Pinpoint the cell where the given text exists, returning its [X, Y] midpoint coordinate. 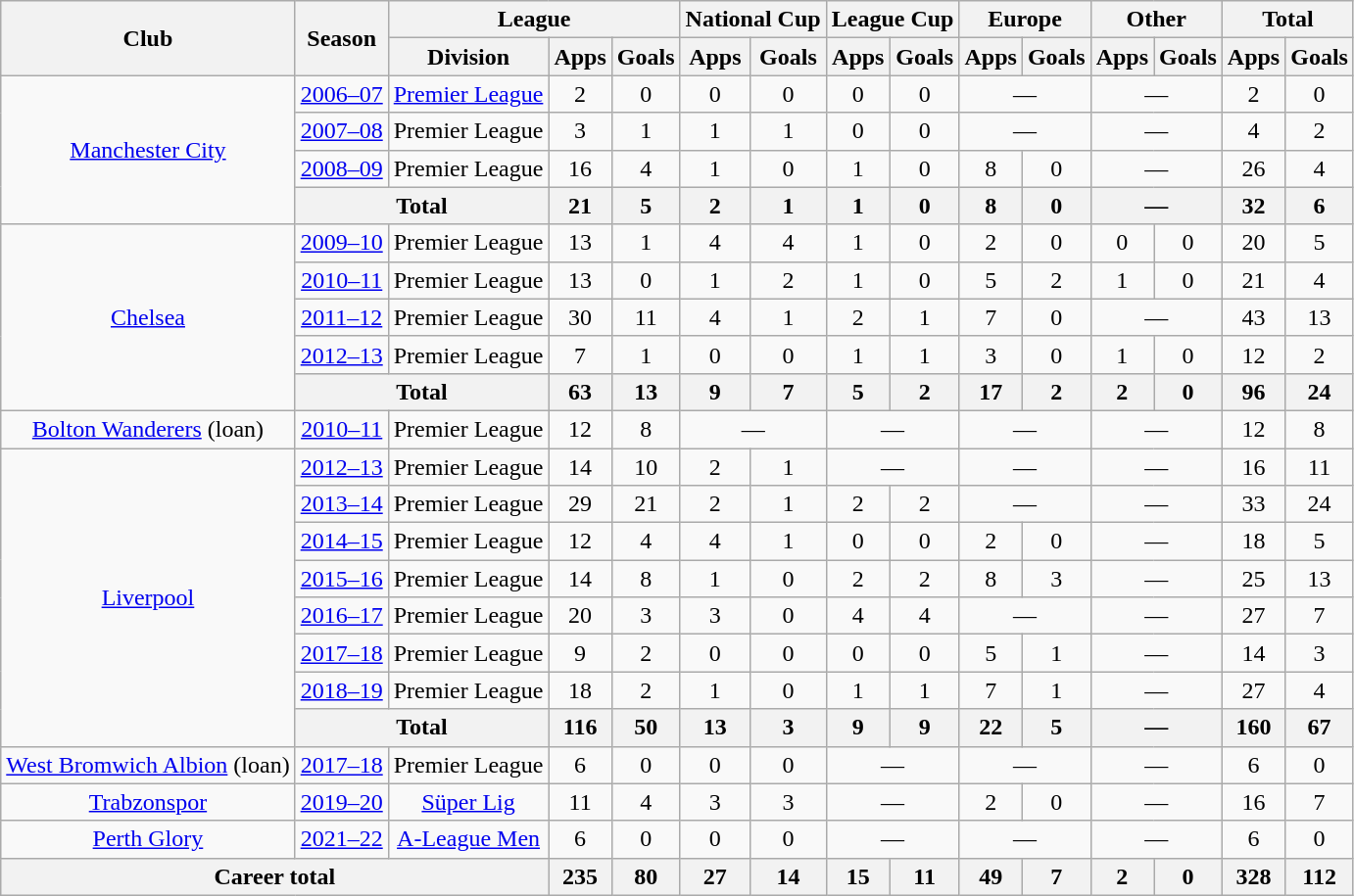
43 [1253, 317]
33 [1253, 504]
2007–08 [341, 131]
67 [1320, 728]
Manchester City [148, 150]
2009–10 [341, 243]
2006–07 [341, 94]
2014–15 [341, 542]
80 [646, 876]
Perth Glory [148, 839]
2016–17 [341, 616]
25 [1253, 579]
League [534, 20]
10 [646, 467]
30 [580, 317]
Chelsea [148, 317]
26 [1253, 168]
Bolton Wanderers (loan) [148, 429]
2008–09 [341, 168]
2011–12 [341, 317]
Division [468, 57]
Club [148, 38]
22 [991, 728]
160 [1253, 728]
Europe [1025, 20]
Liverpool [148, 597]
49 [991, 876]
63 [580, 392]
2018–19 [341, 690]
2013–14 [341, 504]
50 [646, 728]
112 [1320, 876]
2015–16 [341, 579]
Trabzonspor [148, 802]
A-League Men [468, 839]
National Cup [752, 20]
328 [1253, 876]
2021–22 [341, 839]
Süper Lig [468, 802]
96 [1253, 392]
235 [580, 876]
West Bromwich Albion (loan) [148, 765]
Career total [274, 876]
29 [580, 504]
Season [341, 38]
15 [858, 876]
17 [991, 392]
32 [1253, 206]
Other [1156, 20]
116 [580, 728]
2019–20 [341, 802]
League Cup [893, 20]
